Output the (X, Y) coordinate of the center of the cell containing the given text.  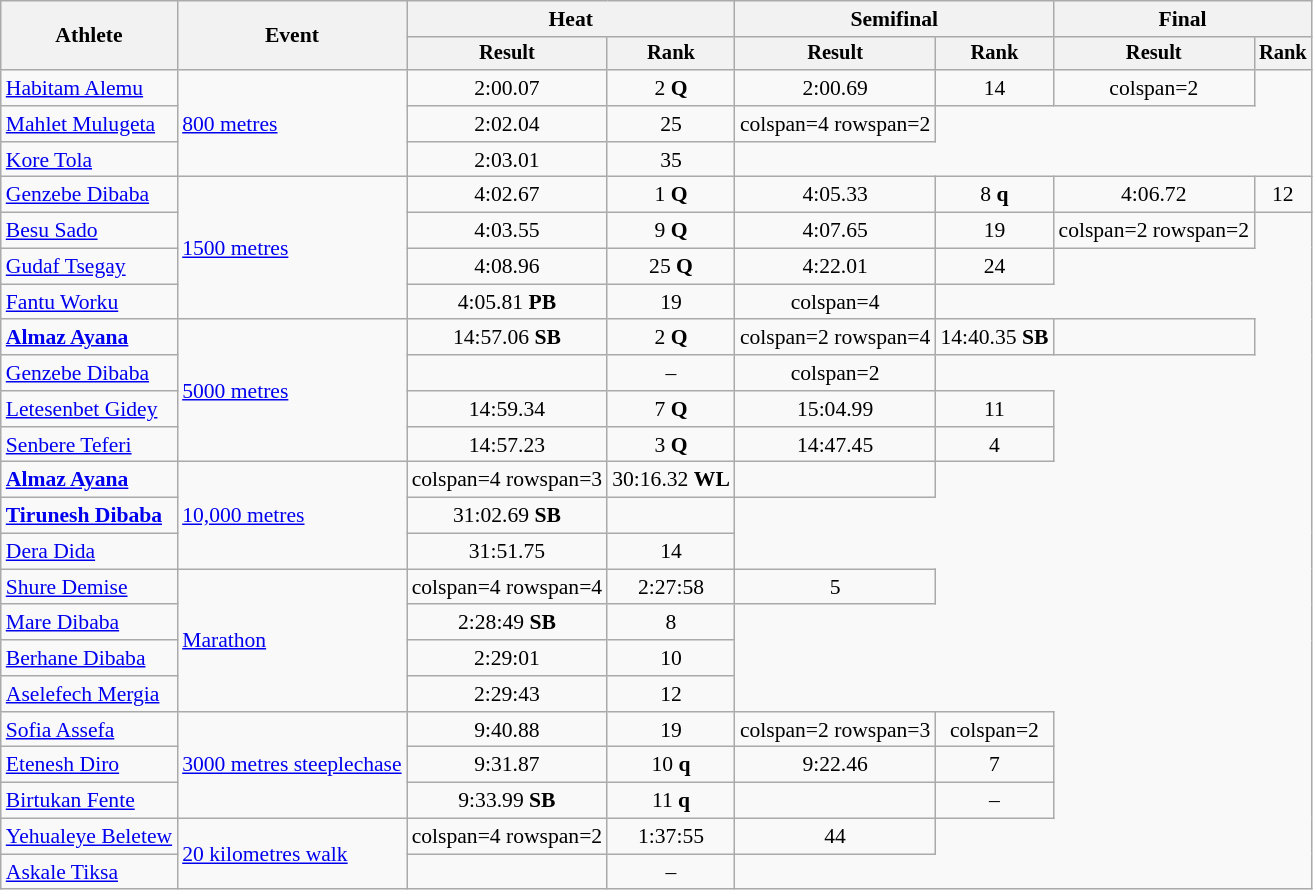
4:22.01 (836, 267)
colspan=2 rowspan=3 (836, 730)
Fantu Worku (89, 302)
colspan=4 rowspan=4 (508, 587)
2:28:49 SB (508, 623)
4:05.81 PB (508, 302)
2:29:01 (508, 658)
5 (836, 587)
Yehualeye Beletew (89, 837)
Mahlet Mulugeta (89, 124)
Kore Tola (89, 160)
2:00.69 (836, 88)
11 (994, 409)
4 (994, 445)
8 q (994, 195)
14:57.06 SB (508, 338)
Event (292, 36)
35 (671, 160)
14:40.35 SB (994, 338)
1 Q (671, 195)
Besu Sado (89, 231)
4:05.33 (836, 195)
10 q (671, 765)
800 metres (292, 124)
25 (671, 124)
Askale Tiksa (89, 872)
1500 metres (292, 248)
30:16.32 WL (671, 480)
Senbere Teferi (89, 445)
Shure Demise (89, 587)
2:00.07 (508, 88)
Gudaf Tsegay (89, 267)
4:03.55 (508, 231)
14:59.34 (508, 409)
44 (836, 837)
4:07.65 (836, 231)
2:03.01 (508, 160)
14:57.23 (508, 445)
14:47.45 (836, 445)
25 Q (671, 267)
Habitam Alemu (89, 88)
Etenesh Diro (89, 765)
2:29:43 (508, 694)
31:51.75 (508, 552)
Dera Dida (89, 552)
7 (994, 765)
2:02.04 (508, 124)
colspan=4 (836, 302)
8 (671, 623)
Letesenbet Gidey (89, 409)
Final (1182, 19)
15:04.99 (836, 409)
9 Q (671, 231)
Heat (571, 19)
9:40.88 (508, 730)
3000 metres steeplechase (292, 766)
10,000 metres (292, 516)
9:31.87 (508, 765)
Sofia Assefa (89, 730)
11 q (671, 801)
3 Q (671, 445)
5000 metres (292, 391)
Athlete (89, 36)
20 kilometres walk (292, 854)
2:27:58 (671, 587)
Berhane Dibaba (89, 658)
Mare Dibaba (89, 623)
4:02.67 (508, 195)
4:06.72 (1154, 195)
24 (994, 267)
Tirunesh Dibaba (89, 516)
9:33.99 SB (508, 801)
Birtukan Fente (89, 801)
7 Q (671, 409)
Marathon (292, 640)
31:02.69 SB (508, 516)
4:08.96 (508, 267)
1:37:55 (671, 837)
Aselefech Mergia (89, 694)
10 (671, 658)
9:22.46 (836, 765)
colspan=2 rowspan=4 (836, 338)
colspan=4 rowspan=3 (508, 480)
colspan=2 rowspan=2 (1154, 231)
Semifinal (894, 19)
